Return [x, y] of the center of cell containing provided text 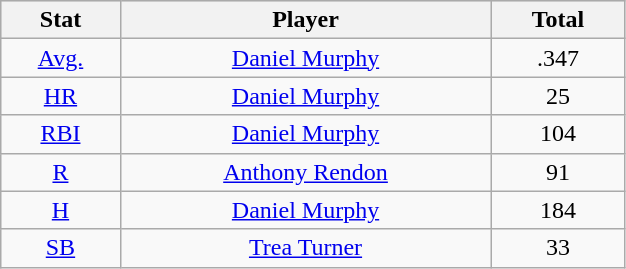
H [60, 210]
R [60, 172]
Stat [60, 20]
Player [306, 20]
.347 [558, 58]
25 [558, 96]
Total [558, 20]
SB [60, 248]
Anthony Rendon [306, 172]
33 [558, 248]
184 [558, 210]
Trea Turner [306, 248]
Avg. [60, 58]
91 [558, 172]
RBI [60, 134]
104 [558, 134]
HR [60, 96]
